For the text-containing cell, return its midpoint in [x, y] coordinate format. 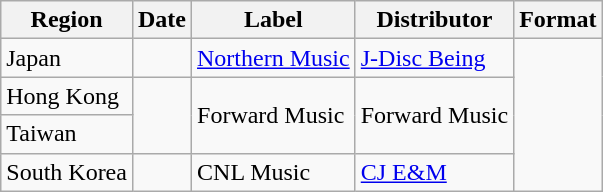
Label [274, 20]
CNL Music [274, 172]
Distributor [434, 20]
Date [162, 20]
J-Disc Being [434, 58]
South Korea [67, 172]
Region [67, 20]
Taiwan [67, 134]
CJ E&M [434, 172]
Hong Kong [67, 96]
Japan [67, 58]
Format [558, 20]
Northern Music [274, 58]
